Pinpoint the cell where the given text exists, returning its (x, y) midpoint coordinate. 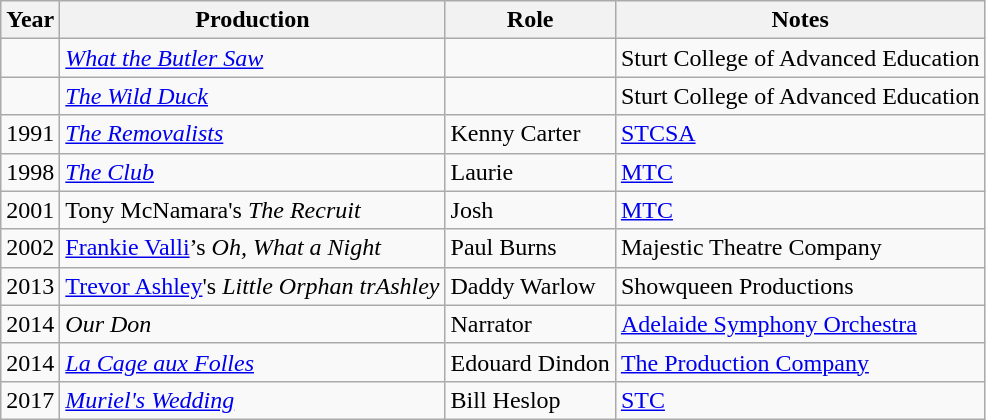
Frankie Valli’s Oh, What a Night (252, 248)
Laurie (530, 172)
La Cage aux Folles (252, 362)
Production (252, 20)
Muriel's Wedding (252, 400)
Kenny Carter (530, 134)
The Production Company (800, 362)
Tony McNamara's The Recruit (252, 210)
Our Don (252, 324)
Narrator (530, 324)
2001 (30, 210)
Adelaide Symphony Orchestra (800, 324)
Bill Heslop (530, 400)
Notes (800, 20)
Year (30, 20)
Paul Burns (530, 248)
1998 (30, 172)
2013 (30, 286)
The Wild Duck (252, 96)
The Club (252, 172)
STC (800, 400)
Showqueen Productions (800, 286)
What the Butler Saw (252, 58)
STCSA (800, 134)
2017 (30, 400)
Edouard Dindon (530, 362)
Josh (530, 210)
Majestic Theatre Company (800, 248)
Role (530, 20)
Trevor Ashley's Little Orphan trAshley (252, 286)
1991 (30, 134)
The Removalists (252, 134)
Daddy Warlow (530, 286)
2002 (30, 248)
